Find where the given text appears and provide that cell's center as (X, Y) coordinate. 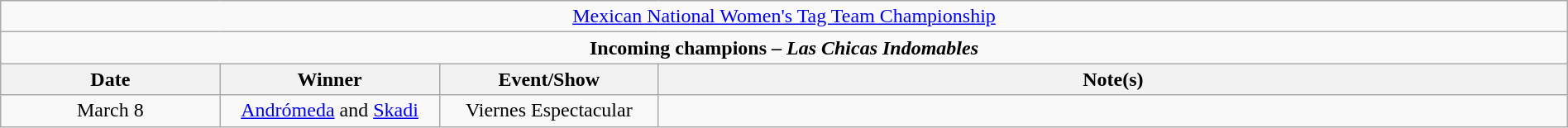
Event/Show (549, 79)
March 8 (111, 111)
Incoming champions – Las Chicas Indomables (784, 48)
Date (111, 79)
Mexican National Women's Tag Team Championship (784, 17)
Winner (329, 79)
Andrómeda and Skadi (329, 111)
Viernes Espectacular (549, 111)
Note(s) (1113, 79)
